Output the [X, Y] coordinate of the center of the cell containing the given text.  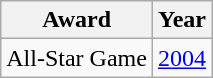
Award [77, 20]
Year [182, 20]
All-Star Game [77, 58]
2004 [182, 58]
